Locate the cell with the specified text and output its [X, Y] center coordinate. 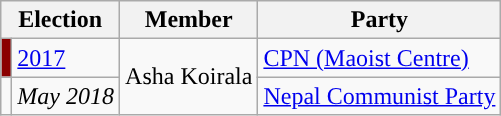
Member [189, 20]
2017 [66, 58]
CPN (Maoist Centre) [380, 58]
Nepal Communist Party [380, 96]
Election [60, 20]
Asha Koirala [189, 77]
May 2018 [66, 96]
Party [380, 20]
